Find where the given text appears and provide that cell's center as (X, Y) coordinate. 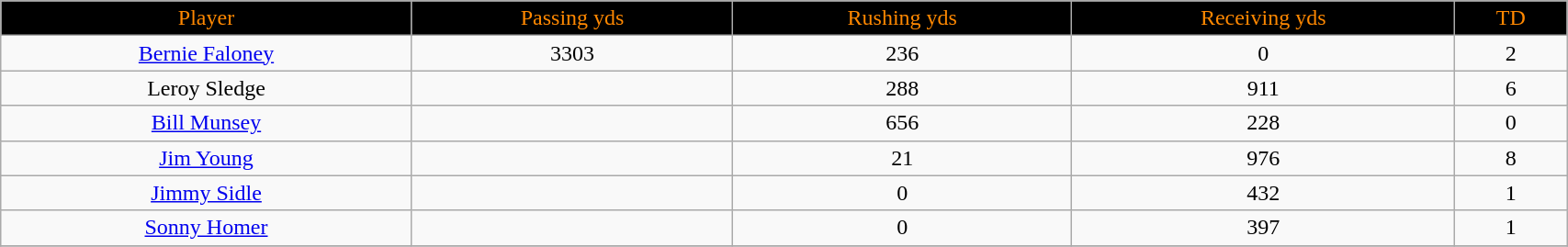
288 (902, 88)
976 (1264, 158)
Sonny Homer (207, 228)
21 (902, 158)
397 (1264, 228)
TD (1511, 18)
Rushing yds (902, 18)
3303 (572, 53)
656 (902, 123)
Jimmy Sidle (207, 193)
Passing yds (572, 18)
Receiving yds (1264, 18)
Bill Munsey (207, 123)
Jim Young (207, 158)
911 (1264, 88)
Player (207, 18)
236 (902, 53)
Bernie Faloney (207, 53)
Leroy Sledge (207, 88)
2 (1511, 53)
8 (1511, 158)
6 (1511, 88)
228 (1264, 123)
432 (1264, 193)
